Scan for the cell matching the given text and deliver its [X, Y] coordinate at center. 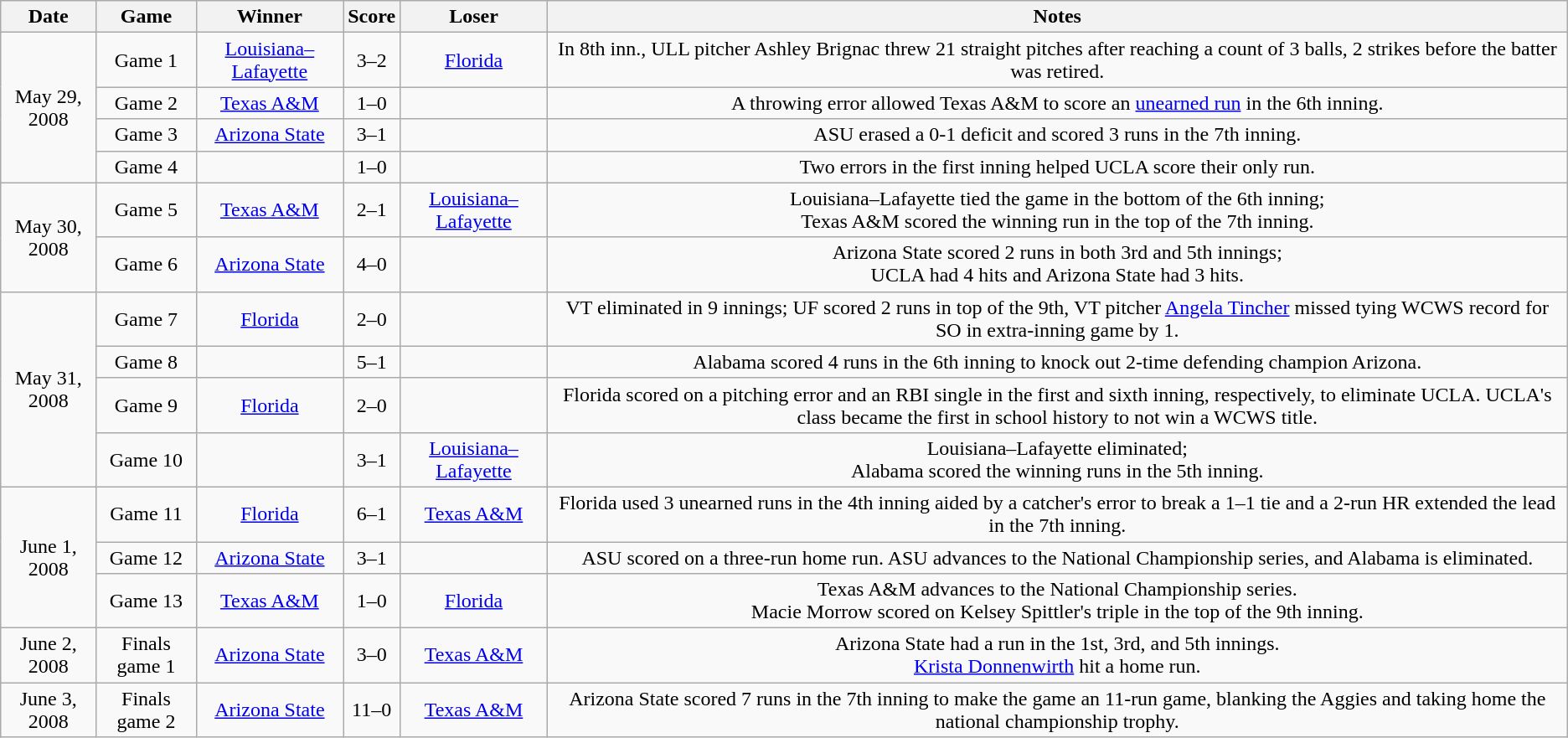
11–0 [372, 710]
5–1 [372, 362]
A throwing error allowed Texas A&M to score an unearned run in the 6th inning. [1057, 103]
Game 5 [146, 209]
June 1, 2008 [49, 557]
Florida used 3 unearned runs in the 4th inning aided by a catcher's error to break a 1–1 tie and a 2-run HR extended the lead in the 7th inning. [1057, 514]
4–0 [372, 265]
Game 1 [146, 60]
6–1 [372, 514]
Winner [270, 17]
Arizona State scored 2 runs in both 3rd and 5th innings; UCLA had 4 hits and Arizona State had 3 hits. [1057, 265]
Game 4 [146, 167]
Alabama scored 4 runs in the 6th inning to knock out 2-time defending champion Arizona. [1057, 362]
Louisiana–Lafayette tied the game in the bottom of the 6th inning; Texas A&M scored the winning run in the top of the 7th inning. [1057, 209]
Score [372, 17]
Notes [1057, 17]
Game 7 [146, 318]
ASU scored on a three-run home run. ASU advances to the National Championship series, and Alabama is eliminated. [1057, 557]
Game 11 [146, 514]
Arizona State scored 7 runs in the 7th inning to make the game an 11-run game, blanking the Aggies and taking home the national championship trophy. [1057, 710]
Finals game 2 [146, 710]
May 29, 2008 [49, 107]
ASU erased a 0-1 deficit and scored 3 runs in the 7th inning. [1057, 135]
Finals game 1 [146, 655]
VT eliminated in 9 innings; UF scored 2 runs in top of the 9th, VT pitcher Angela Tincher missed tying WCWS record for SO in extra-inning game by 1. [1057, 318]
Game 13 [146, 601]
Loser [474, 17]
In 8th inn., ULL pitcher Ashley Brignac threw 21 straight pitches after reaching a count of 3 balls, 2 strikes before the batter was retired. [1057, 60]
Game 2 [146, 103]
Date [49, 17]
2–1 [372, 209]
Louisiana–Lafayette eliminated; Alabama scored the winning runs in the 5th inning. [1057, 459]
Arizona State had a run in the 1st, 3rd, and 5th innings. Krista Donnenwirth hit a home run. [1057, 655]
Game 6 [146, 265]
June 3, 2008 [49, 710]
Game [146, 17]
Game 8 [146, 362]
3–2 [372, 60]
Game 9 [146, 405]
June 2, 2008 [49, 655]
Game 3 [146, 135]
May 31, 2008 [49, 389]
Texas A&M advances to the National Championship series. Macie Morrow scored on Kelsey Spittler's triple in the top of the 9th inning. [1057, 601]
Game 12 [146, 557]
Two errors in the first inning helped UCLA score their only run. [1057, 167]
May 30, 2008 [49, 237]
Game 10 [146, 459]
3–0 [372, 655]
